Provide the [x, y] coordinate of the cell's center where the given text is located.  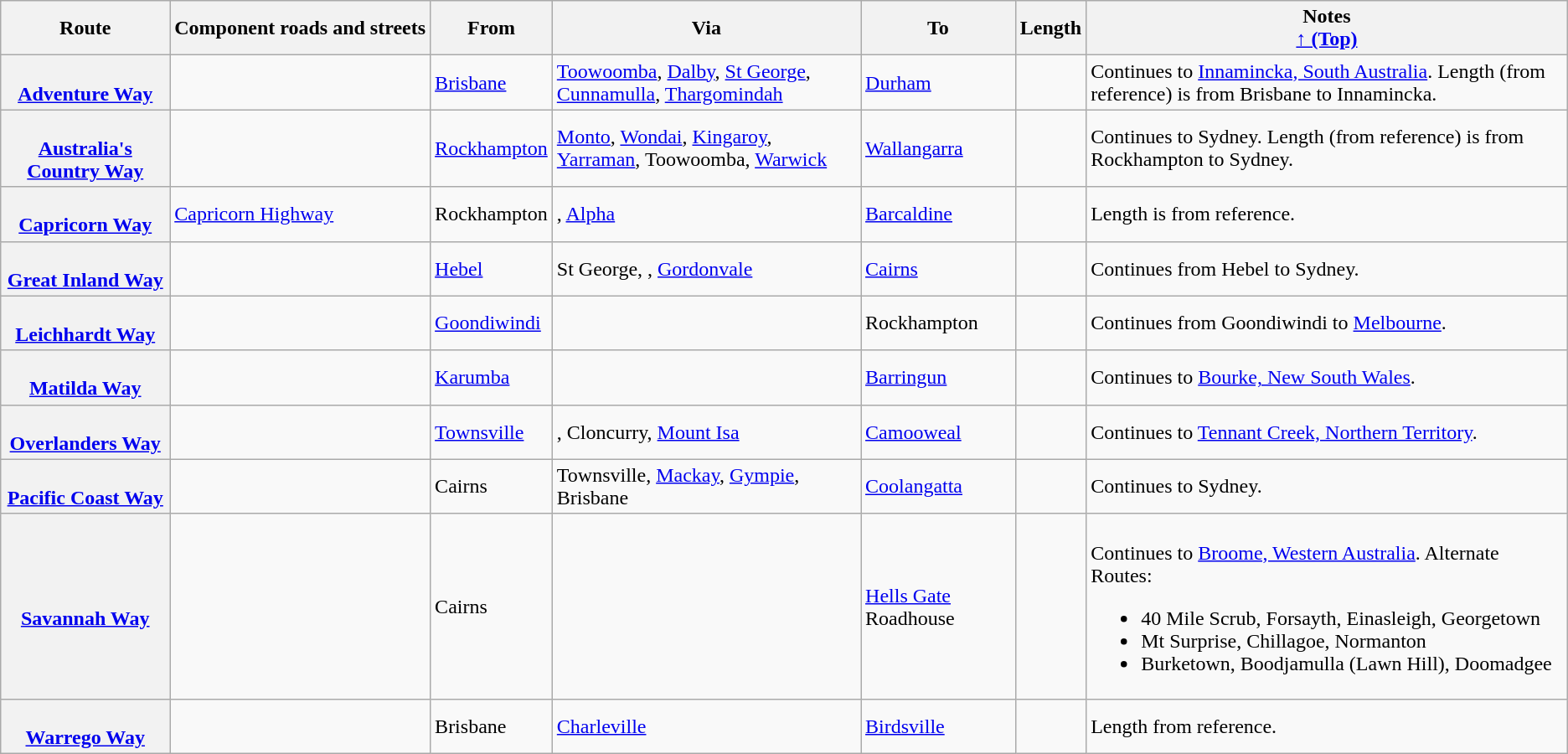
Hells Gate Roadhouse [938, 607]
Component roads and streets [300, 28]
Coolangatta [938, 486]
Charleville [706, 726]
Continues to Tennant Creek, Northern Territory. [1327, 432]
Barcaldine [938, 214]
Birdsville [938, 726]
Capricorn Way [85, 214]
From [492, 28]
St George, , Gordonvale [706, 268]
Great Inland Way [85, 268]
Capricorn Highway [300, 214]
Townsville, Mackay, Gympie, Brisbane [706, 486]
Continues to Innamincka, South Australia. Length (from reference) is from Brisbane to Innamincka. [1327, 82]
Townsville [492, 432]
, Cloncurry, Mount Isa [706, 432]
Matilda Way [85, 377]
Pacific Coast Way [85, 486]
Karumba [492, 377]
Leichhardt Way [85, 323]
Barringun [938, 377]
Adventure Way [85, 82]
Continues to Bourke, New South Wales. [1327, 377]
Continues from Goondiwindi to Melbourne. [1327, 323]
Wallangarra [938, 148]
Via [706, 28]
Goondiwindi [492, 323]
Camooweal [938, 432]
Hebel [492, 268]
Warrego Way [85, 726]
Notes ↑ (Top) [1327, 28]
Australia's Country Way [85, 148]
Continues from Hebel to Sydney. [1327, 268]
Continues to Sydney. Length (from reference) is from Rockhampton to Sydney. [1327, 148]
Durham [938, 82]
To [938, 28]
Continues to Sydney. [1327, 486]
, Alpha [706, 214]
Savannah Way [85, 607]
Length is from reference. [1327, 214]
Overlanders Way [85, 432]
Toowoomba, Dalby, St George, Cunnamulla, Thargomindah [706, 82]
Monto, Wondai, Kingaroy, Yarraman, Toowoomba, Warwick [706, 148]
Length from reference. [1327, 726]
Length [1050, 28]
Route [85, 28]
